Extract the (x, y) coordinate from the center of the cell holding the provided text.  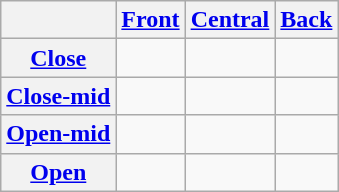
Open-mid (58, 134)
Central (230, 20)
Back (306, 20)
Front (150, 20)
Close (58, 58)
Close-mid (58, 96)
Open (58, 172)
